Search for the cell housing the specified text and yield its (X, Y) center coordinate. 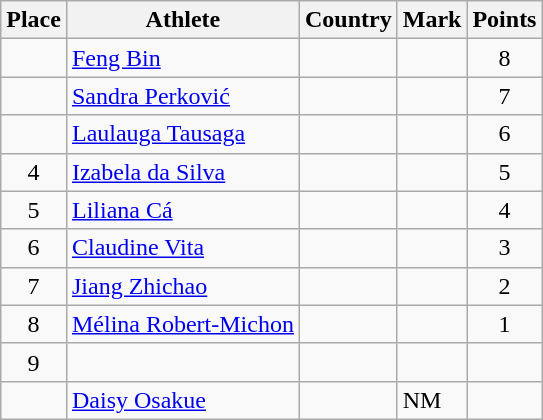
Sandra Perković (182, 96)
Liliana Cá (182, 210)
Athlete (182, 20)
NM (432, 400)
Laulauga Tausaga (182, 134)
3 (504, 248)
Mark (432, 20)
Feng Bin (182, 58)
Mélina Robert-Michon (182, 324)
1 (504, 324)
Daisy Osakue (182, 400)
Place (34, 20)
Points (504, 20)
2 (504, 286)
Country (348, 20)
Jiang Zhichao (182, 286)
Izabela da Silva (182, 172)
Claudine Vita (182, 248)
9 (34, 362)
